Find where the given text appears and provide that cell's center as [x, y] coordinate. 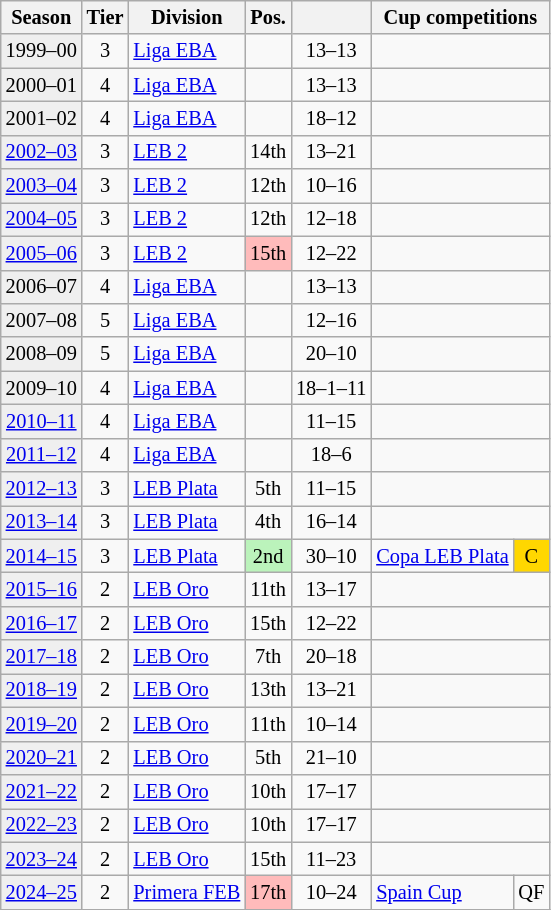
2005–06 [42, 253]
Copa LEB Plata [442, 556]
2004–05 [42, 219]
2024–25 [42, 892]
2020–21 [42, 758]
10–16 [331, 186]
2001–02 [42, 118]
Tier [106, 17]
17th [268, 892]
20–10 [331, 354]
2nd [268, 556]
2000–01 [42, 85]
7th [268, 657]
13–17 [331, 589]
1999–00 [42, 51]
2022–23 [42, 825]
18–6 [331, 455]
2007–08 [42, 320]
2021–22 [42, 791]
21–10 [331, 758]
Season [42, 17]
Primera FEB [186, 892]
QF [532, 892]
14th [268, 152]
2002–03 [42, 152]
2003–04 [42, 186]
2017–18 [42, 657]
2014–15 [42, 556]
C [532, 556]
2008–09 [42, 354]
2012–13 [42, 489]
4th [268, 522]
2009–10 [42, 388]
20–18 [331, 657]
12–18 [331, 219]
10–24 [331, 892]
2019–20 [42, 724]
18–1–11 [331, 388]
2013–14 [42, 522]
2006–07 [42, 287]
2018–19 [42, 690]
2011–12 [42, 455]
18–12 [331, 118]
30–10 [331, 556]
12–16 [331, 320]
10–14 [331, 724]
16–14 [331, 522]
2010–11 [42, 421]
2023–24 [42, 859]
2015–16 [42, 589]
Cup competitions [460, 17]
Spain Cup [442, 892]
Division [186, 17]
Pos. [268, 17]
13th [268, 690]
2016–17 [42, 623]
11–23 [331, 859]
